Extract the [x, y] coordinate from the center of the cell holding the provided text.  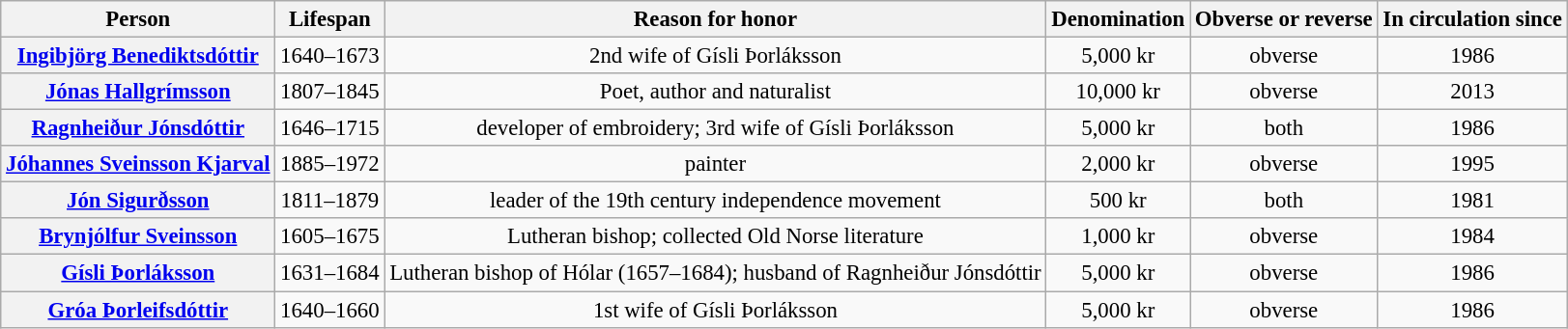
Obverse or reverse [1284, 19]
1995 [1472, 164]
Lifespan [330, 19]
Poet, author and naturalist [715, 92]
In circulation since [1472, 19]
developer of embroidery; 3rd wife of Gísli Þorláksson [715, 128]
1631–1684 [330, 273]
1640–1660 [330, 310]
1st wife of Gísli Þorláksson [715, 310]
Gísli Þorláksson [138, 273]
2013 [1472, 92]
Gróa Þorleifsdóttir [138, 310]
1984 [1472, 236]
Lutheran bishop of Hólar (1657–1684); husband of Ragnheiður Jónsdóttir [715, 273]
1981 [1472, 201]
Denomination [1119, 19]
Jóhannes Sveinsson Kjarval [138, 164]
1646–1715 [330, 128]
2,000 kr [1119, 164]
Brynjólfur Sveinsson [138, 236]
1640–1673 [330, 56]
painter [715, 164]
1807–1845 [330, 92]
Person [138, 19]
Lutheran bishop; collected Old Norse literature [715, 236]
1885–1972 [330, 164]
Ragnheiður Jónsdóttir [138, 128]
Jón Sigurðsson [138, 201]
10,000 kr [1119, 92]
1605–1675 [330, 236]
leader of the 19th century independence movement [715, 201]
1811–1879 [330, 201]
500 kr [1119, 201]
Ingibjörg Benediktsdóttir [138, 56]
2nd wife of Gísli Þorláksson [715, 56]
Reason for honor [715, 19]
Jónas Hallgrímsson [138, 92]
1,000 kr [1119, 236]
